Detect which cell encompasses the target text, then output its (x, y) center coordinate. 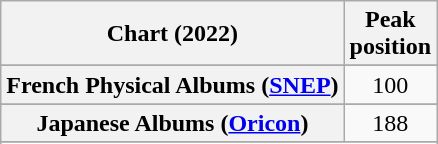
100 (390, 85)
Japanese Albums (Oricon) (172, 123)
French Physical Albums (SNEP) (172, 85)
188 (390, 123)
Peakposition (390, 34)
Chart (2022) (172, 34)
